Scan for the cell matching the given text and deliver its [x, y] coordinate at center. 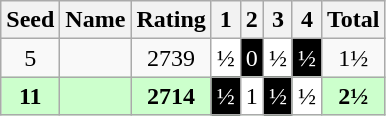
3 [278, 20]
2739 [171, 58]
2½ [354, 96]
4 [306, 20]
5 [30, 58]
2 [252, 20]
2714 [171, 96]
11 [30, 96]
1½ [354, 58]
Rating [171, 20]
Seed [30, 20]
0 [252, 58]
Total [354, 20]
Name [96, 20]
